For the text-containing cell, return its midpoint in [X, Y] coordinate format. 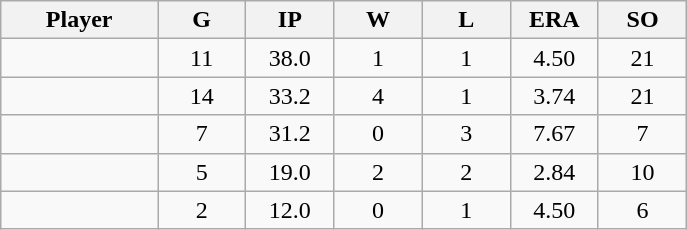
38.0 [290, 58]
ERA [554, 20]
6 [642, 210]
4 [378, 96]
G [202, 20]
3 [466, 134]
SO [642, 20]
11 [202, 58]
10 [642, 172]
12.0 [290, 210]
L [466, 20]
Player [80, 20]
14 [202, 96]
IP [290, 20]
3.74 [554, 96]
19.0 [290, 172]
W [378, 20]
7.67 [554, 134]
2.84 [554, 172]
31.2 [290, 134]
5 [202, 172]
33.2 [290, 96]
